Pinpoint the cell where the given text exists, returning its (x, y) midpoint coordinate. 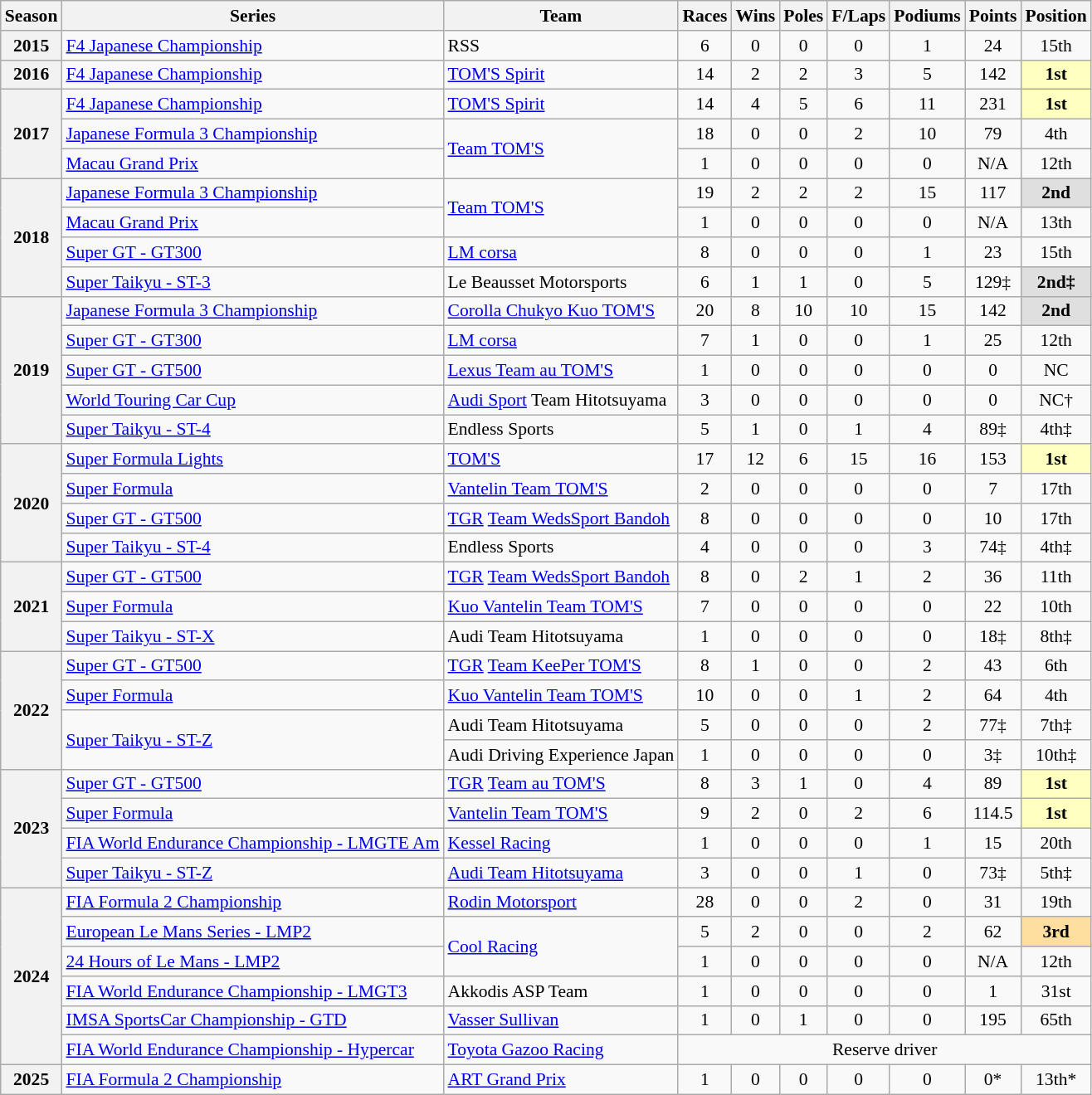
Audi Driving Experience Japan (561, 755)
24 (993, 46)
28 (704, 903)
RSS (561, 46)
129‡ (993, 282)
43 (993, 666)
Super Formula Lights (252, 460)
Audi Sport Team Hitotsuyama (561, 400)
World Touring Car Cup (252, 400)
Season (32, 16)
13th (1055, 223)
2016 (32, 75)
0* (993, 1080)
10th (1055, 607)
2020 (32, 504)
European Le Mans Series - LMP2 (252, 932)
2021 (32, 607)
NC (1055, 371)
5th‡ (1055, 873)
77‡ (993, 725)
FIA World Endurance Championship - Hypercar (252, 1050)
TGR Team KeePer TOM'S (561, 666)
153 (993, 460)
31st (1055, 991)
74‡ (993, 547)
NC† (1055, 400)
22 (993, 607)
2017 (32, 134)
Podiums (928, 16)
3‡ (993, 755)
Corolla Chukyo Kuo TOM'S (561, 311)
FIA World Endurance Championship - LMGTE Am (252, 844)
19th (1055, 903)
12 (755, 460)
Super Taikyu - ST-X (252, 636)
89‡ (993, 430)
Toyota Gazoo Racing (561, 1050)
20 (704, 311)
Akkodis ASP Team (561, 991)
18 (704, 134)
F/Laps (858, 16)
13th* (1055, 1080)
17 (704, 460)
19 (704, 193)
2nd‡ (1055, 282)
Le Beausset Motorsports (561, 282)
25 (993, 341)
Poles (803, 16)
Vasser Sullivan (561, 1020)
Position (1055, 16)
2024 (32, 976)
Points (993, 16)
2025 (32, 1080)
8th‡ (1055, 636)
9 (704, 814)
16 (928, 460)
11 (928, 105)
20th (1055, 844)
62 (993, 932)
64 (993, 696)
11th (1055, 577)
ART Grand Prix (561, 1080)
2018 (32, 237)
Super Taikyu - ST-3 (252, 282)
2015 (32, 46)
FIA World Endurance Championship - LMGT3 (252, 991)
79 (993, 134)
6th (1055, 666)
2019 (32, 370)
Kessel Racing (561, 844)
3rd (1055, 932)
Races (704, 16)
195 (993, 1020)
89 (993, 784)
7th‡ (1055, 725)
2022 (32, 710)
2023 (32, 828)
24 Hours of Le Mans - LMP2 (252, 961)
73‡ (993, 873)
TOM'S (561, 460)
65th (1055, 1020)
36 (993, 577)
Series (252, 16)
Rodin Motorsport (561, 903)
18‡ (993, 636)
Reserve driver (885, 1050)
IMSA SportsCar Championship - GTD (252, 1020)
117 (993, 193)
Cool Racing (561, 947)
Team (561, 16)
Wins (755, 16)
231 (993, 105)
TGR Team au TOM'S (561, 784)
Lexus Team au TOM'S (561, 371)
31 (993, 903)
114.5 (993, 814)
23 (993, 252)
10th‡ (1055, 755)
